Output the (x, y) coordinate of the center of the cell containing the given text.  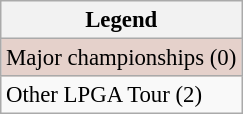
Major championships (0) (122, 58)
Other LPGA Tour (2) (122, 95)
Legend (122, 20)
